Search for the cell housing the specified text and yield its (x, y) center coordinate. 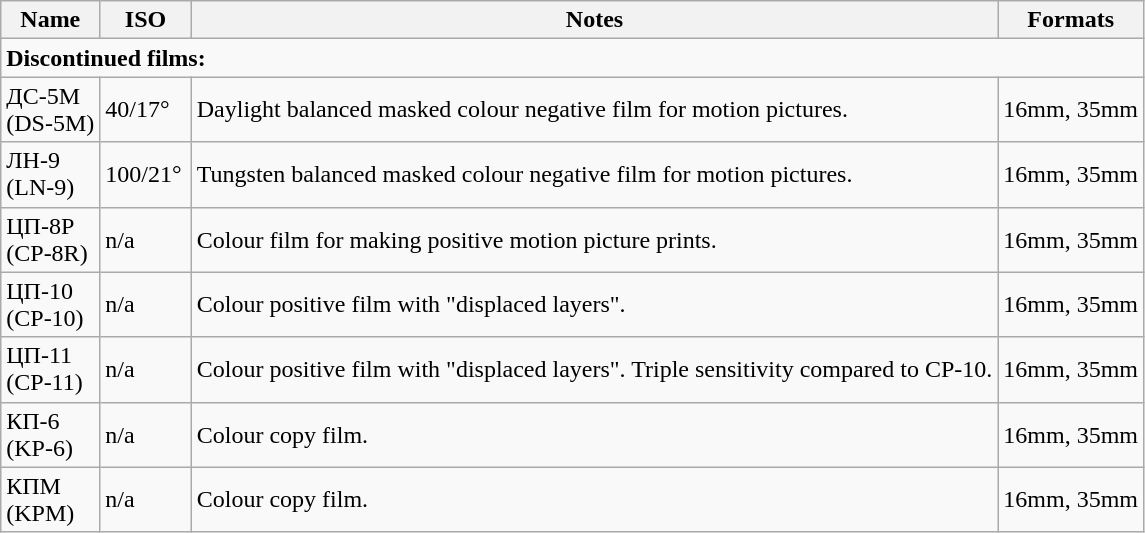
ЦП-8Р(CP-8R) (50, 240)
ЛН-9(LN-9) (50, 174)
40/17° (146, 110)
ДС-5М(DS-5M) (50, 110)
Discontinued films: (572, 58)
КП-6(KP-6) (50, 434)
100/21° (146, 174)
ISO (146, 20)
Colour film for making positive motion picture prints. (594, 240)
Tungsten balanced masked colour negative film for motion pictures. (594, 174)
Colour positive film with "displaced layers". Triple sensitivity compared to CP-10. (594, 370)
Formats (1071, 20)
ЦП-11(CP-11) (50, 370)
Daylight balanced masked colour negative film for motion pictures. (594, 110)
Name (50, 20)
ЦП-10(CP-10) (50, 304)
КПМ(KPM) (50, 500)
Colour positive film with "displaced layers". (594, 304)
Notes (594, 20)
